Output the [X, Y] coordinate of the center of the cell containing the given text.  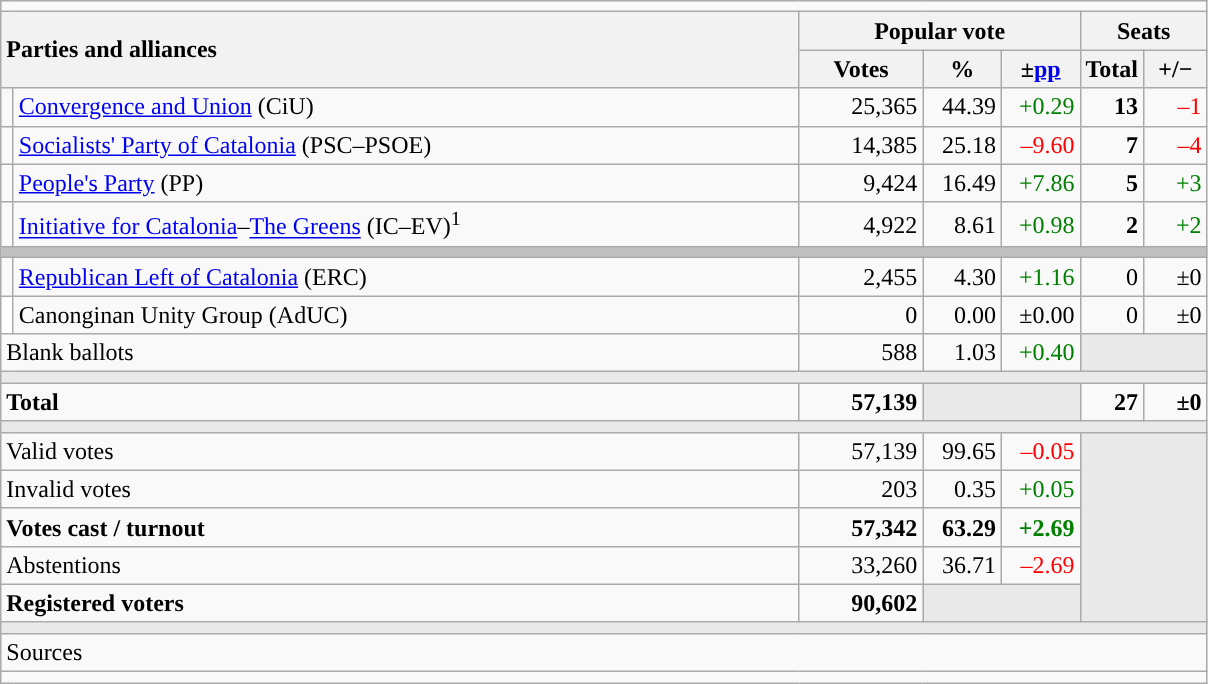
Abstentions [400, 565]
Votes [861, 69]
36.71 [962, 565]
Valid votes [400, 451]
8.61 [962, 224]
57,342 [861, 527]
16.49 [962, 183]
27 [1112, 402]
1.03 [962, 353]
588 [861, 353]
+7.86 [1040, 183]
Blank ballots [400, 353]
Socialists' Party of Catalonia (PSC–PSOE) [406, 145]
Votes cast / turnout [400, 527]
Registered voters [400, 603]
±pp [1040, 69]
Popular vote [940, 31]
+1.16 [1040, 277]
–2.69 [1040, 565]
Invalid votes [400, 489]
2,455 [861, 277]
–1 [1176, 107]
±0.00 [1040, 315]
+0.29 [1040, 107]
44.39 [962, 107]
–0.05 [1040, 451]
7 [1112, 145]
–4 [1176, 145]
99.65 [962, 451]
Canonginan Unity Group (AdUC) [406, 315]
–9.60 [1040, 145]
People's Party (PP) [406, 183]
203 [861, 489]
+3 [1176, 183]
Convergence and Union (CiU) [406, 107]
+2.69 [1040, 527]
Seats [1144, 31]
Parties and alliances [400, 50]
14,385 [861, 145]
% [962, 69]
33,260 [861, 565]
0.00 [962, 315]
+0.05 [1040, 489]
+/− [1176, 69]
+0.40 [1040, 353]
63.29 [962, 527]
9,424 [861, 183]
Initiative for Catalonia–The Greens (IC–EV)1 [406, 224]
4,922 [861, 224]
0.35 [962, 489]
5 [1112, 183]
2 [1112, 224]
4.30 [962, 277]
+2 [1176, 224]
25.18 [962, 145]
+0.98 [1040, 224]
13 [1112, 107]
Sources [604, 652]
25,365 [861, 107]
90,602 [861, 603]
Republican Left of Catalonia (ERC) [406, 277]
